Extract the (x, y) coordinate from the center of the cell holding the provided text.  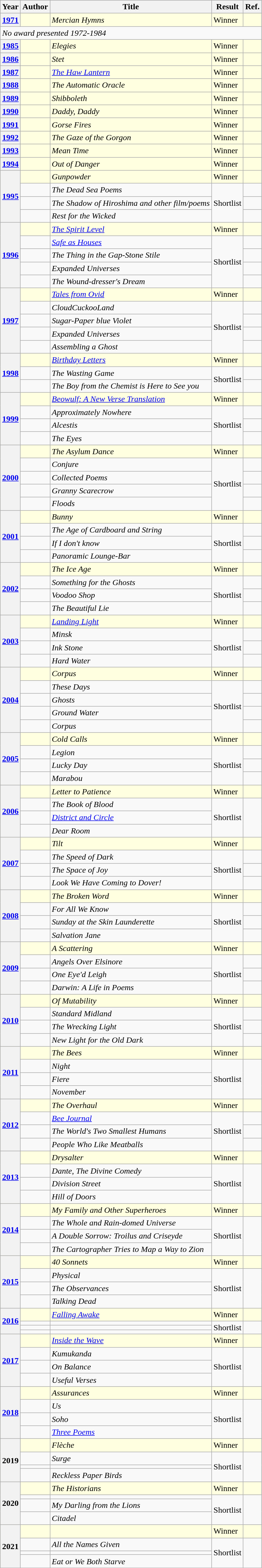
The Ice Age (131, 569)
Author (35, 7)
Birthday Letters (131, 360)
Out of Danger (131, 164)
2002 (10, 589)
Mercian Hymns (131, 20)
2009 (10, 968)
The Beautiful Lie (131, 608)
2001 (10, 536)
2021 (10, 1546)
My Darling from the Lions (131, 1505)
The Observances (131, 1288)
1992 (10, 137)
Look We Have Coming to Dover! (131, 883)
Safe as Houses (131, 242)
Standard Midland (131, 1014)
Salvation Jane (131, 935)
1997 (10, 321)
New Light for the Old Dark (131, 1040)
One Eye'd Leigh (131, 974)
1985 (10, 46)
The Broken Word (131, 896)
1988 (10, 85)
2010 (10, 1020)
The Wrecking Light (131, 1027)
The Thing in the Gap-Stone Stile (131, 255)
Lucky Day (131, 765)
Result (227, 7)
Rest for the Wicked (131, 216)
Conjure (131, 464)
Landing Light (131, 621)
Stet (131, 59)
1995 (10, 197)
1993 (10, 150)
Reckless Paper Birds (131, 1475)
1999 (10, 419)
Cold Calls (131, 739)
Elegies (131, 46)
2008 (10, 916)
Approximately Nowhere (131, 412)
Us (131, 1406)
2015 (10, 1282)
1991 (10, 124)
2011 (10, 1073)
Tales from Ovid (131, 294)
Drysalter (131, 1157)
Dear Room (131, 831)
Voodoo Shop (131, 595)
2017 (10, 1360)
District and Circle (131, 818)
Year (10, 7)
2020 (10, 1503)
Dante, The Divine Comedy (131, 1171)
Useful Verses (131, 1380)
Hard Water (131, 661)
Darwin: A Life in Poems (131, 987)
For All We Know (131, 909)
2006 (10, 811)
The Gaze of the Gorgon (131, 137)
Minsk (131, 635)
1971 (10, 20)
The Haw Lantern (131, 72)
If I don't know (131, 543)
Eat or We Both Starve (131, 1561)
Assembling a Ghost (131, 347)
The World's Two Smallest Humans (131, 1131)
People Who Like Meatballs (131, 1144)
Bee Journal (131, 1118)
2000 (10, 478)
Division Street (131, 1184)
Flèche (131, 1445)
2012 (10, 1125)
Shibboleth (131, 98)
Marabou (131, 778)
2007 (10, 863)
The Shadow of Hiroshima and other film/poems (131, 203)
Inside the Wave (131, 1341)
The Automatic Oracle (131, 85)
The Wound-dresser's Dream (131, 281)
Tilt (131, 844)
Hill of Doors (131, 1197)
The Asylum Dance (131, 451)
The Eyes (131, 438)
Something for the Ghosts (131, 582)
These Days (131, 687)
Sugar-Paper blue Violet (131, 321)
Title (131, 7)
The Cartographer Tries to Map a Way to Zion (131, 1249)
Soho (131, 1419)
Talking Dead (131, 1301)
A Double Sorrow: Troilus and Criseyde (131, 1236)
1987 (10, 72)
Of Mutability (131, 1001)
40 Sonnets (131, 1262)
1986 (10, 59)
Panoramic Lounge-Bar (131, 556)
A Scattering (131, 948)
November (131, 1092)
CloudCuckooLand (131, 307)
Legion (131, 752)
The Wasting Game (131, 373)
Collected Poems (131, 478)
1989 (10, 98)
Ground Water (131, 713)
Fiere (131, 1079)
The Space of Joy (131, 870)
2003 (10, 641)
Physical (131, 1275)
2004 (10, 700)
On Balance (131, 1367)
All the Names Given (131, 1544)
Mean Time (131, 150)
The Overhaul (131, 1105)
2005 (10, 759)
1998 (10, 373)
Assurances (131, 1393)
Three Poems (131, 1432)
1990 (10, 111)
Angels Over Elsinore (131, 961)
No award presented 1972-1984 (131, 33)
Gorse Fires (131, 124)
Surge (131, 1458)
Letter to Patience (131, 791)
Kumukanda (131, 1354)
The Whole and Rain-domed Universe (131, 1223)
The Speed of Dark (131, 857)
The Dead Sea Poems (131, 190)
The Boy from the Chemist is Here to See you (131, 386)
Falling Awake (131, 1314)
Floods (131, 504)
2013 (10, 1177)
Sunday at the Skin Launderette (131, 922)
The Bees (131, 1053)
The Book of Blood (131, 805)
Citadel (131, 1518)
The Age of Cardboard and String (131, 530)
2016 (10, 1321)
Granny Scarecrow (131, 491)
The Spirit Level (131, 229)
Alcestis (131, 425)
My Family and Other Superheroes (131, 1210)
1994 (10, 164)
Ref. (252, 7)
Daddy, Daddy (131, 111)
2018 (10, 1412)
Ghosts (131, 700)
The Historians (131, 1488)
1996 (10, 255)
Beowulf: A New Verse Translation (131, 399)
Night (131, 1066)
Gunpowder (131, 177)
Ink Stone (131, 648)
2019 (10, 1460)
Bunny (131, 517)
2014 (10, 1229)
